Capture the cell that displays the provided text and extract its [X, Y] central coordinate. 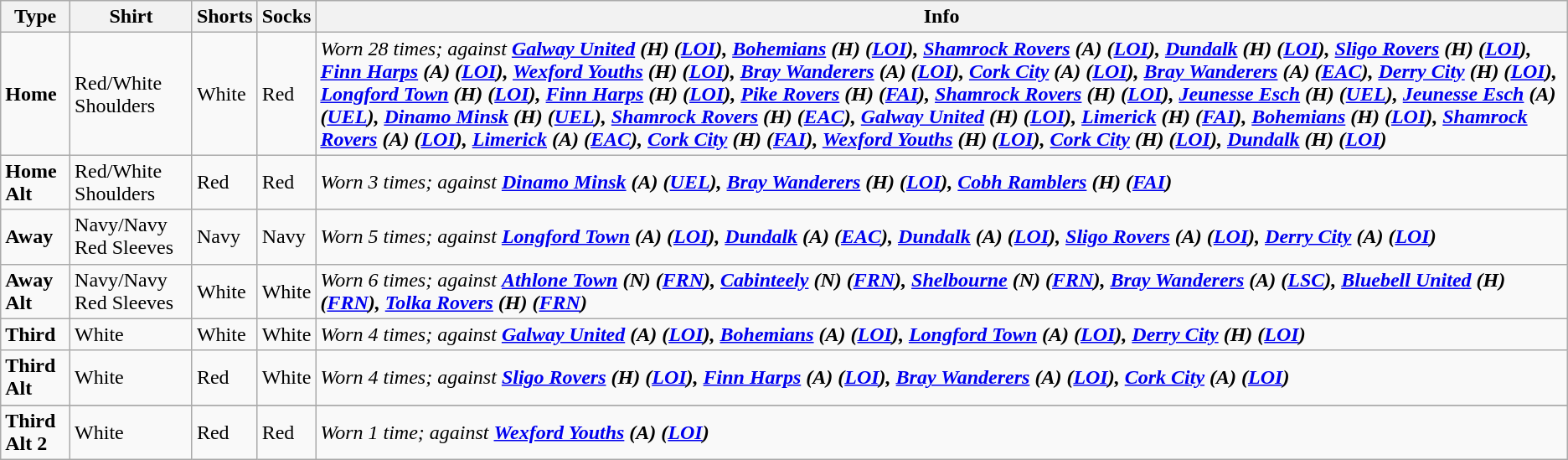
Worn 4 times; against Sligo Rovers (H) (LOI), Finn Harps (A) (LOI), Bray Wanderers (A) (LOI), Cork City (A) (LOI) [941, 377]
Worn 5 times; against Longford Town (A) (LOI), Dundalk (A) (EAC), Dundalk (A) (LOI), Sligo Rovers (A) (LOI), Derry City (A) (LOI) [941, 236]
Third Alt [35, 377]
Away Alt [35, 292]
Third [35, 334]
Socks [286, 17]
Type [35, 17]
Shorts [224, 17]
Shirt [132, 17]
Worn 4 times; against Galway United (A) (LOI), Bohemians (A) (LOI), Longford Town (A) (LOI), Derry City (H) (LOI) [941, 334]
Worn 1 time; against Wexford Youths (A) (LOI) [941, 432]
Home [35, 94]
Worn 3 times; against Dinamo Minsk (A) (UEL), Bray Wanderers (H) (LOI), Cobh Ramblers (H) (FAI) [941, 183]
Away [35, 236]
Info [941, 17]
Third Alt 2 [35, 432]
Home Alt [35, 183]
